From the cell containing the given text, extract its center point as (x, y) coordinate. 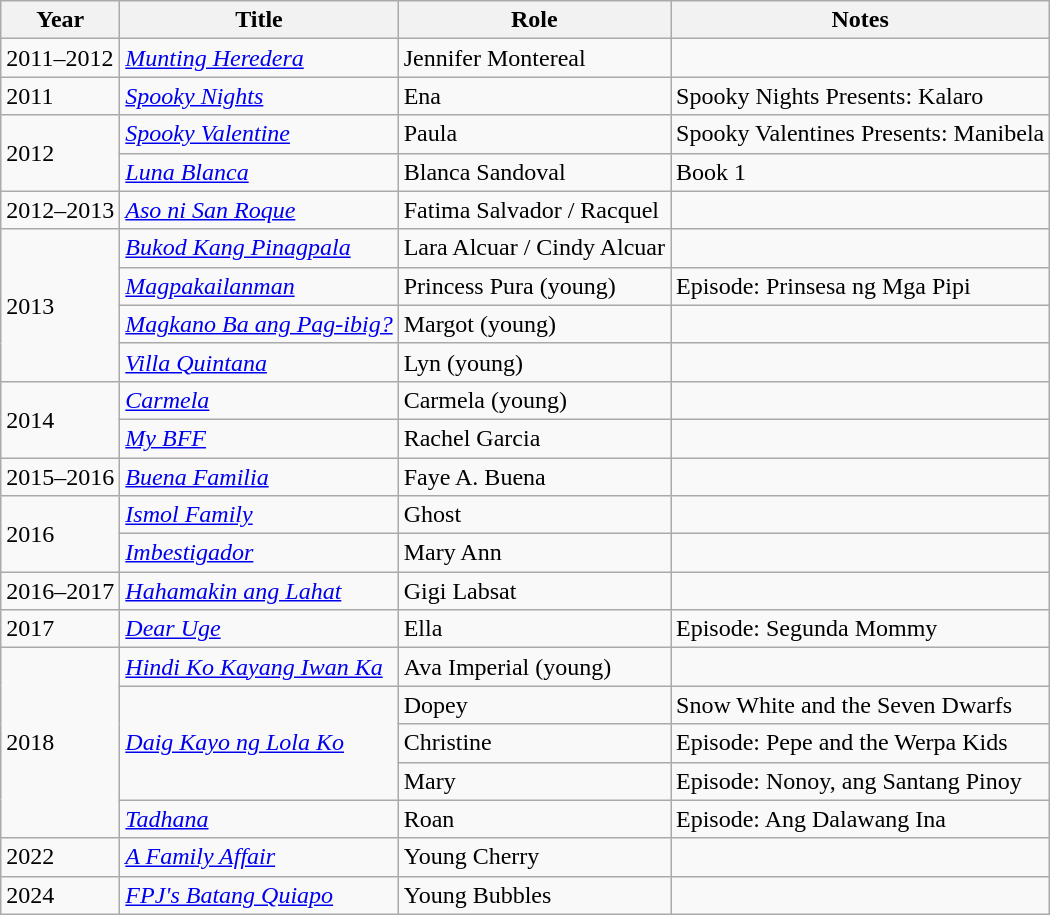
2016 (60, 534)
Hahamakin ang Lahat (259, 591)
2012–2013 (60, 210)
Episode: Pepe and the Werpa Kids (860, 743)
Spooky Valentine (259, 134)
2022 (60, 857)
Aso ni San Roque (259, 210)
Title (259, 20)
2017 (60, 629)
Imbestigador (259, 553)
Spooky Nights Presents: Kalaro (860, 96)
Snow White and the Seven Dwarfs (860, 705)
Lara Alcuar / Cindy Alcuar (534, 248)
2014 (60, 419)
2013 (60, 305)
Mary Ann (534, 553)
Mary (534, 781)
My BFF (259, 438)
Buena Familia (259, 477)
Bukod Kang Pinagpala (259, 248)
Tadhana (259, 819)
Carmela (259, 400)
Luna Blanca (259, 172)
A Family Affair (259, 857)
Paula (534, 134)
Princess Pura (young) (534, 286)
Notes (860, 20)
Episode: Nonoy, ang Santang Pinoy (860, 781)
Ena (534, 96)
Daig Kayo ng Lola Ko (259, 743)
Magkano Ba ang Pag-ibig? (259, 324)
Munting Heredera (259, 58)
Ismol Family (259, 515)
Fatima Salvador / Racquel (534, 210)
FPJ's Batang Quiapo (259, 895)
Spooky Valentines Presents: Manibela (860, 134)
Episode: Ang Dalawang Ina (860, 819)
2012 (60, 153)
Hindi Ko Kayang Iwan Ka (259, 667)
Episode: Prinsesa ng Mga Pipi (860, 286)
2011 (60, 96)
Ava Imperial (young) (534, 667)
Faye A. Buena (534, 477)
Ghost (534, 515)
Year (60, 20)
Jennifer Montereal (534, 58)
Roan (534, 819)
Christine (534, 743)
2024 (60, 895)
Carmela (young) (534, 400)
2018 (60, 743)
2011–2012 (60, 58)
Ella (534, 629)
Gigi Labsat (534, 591)
Dear Uge (259, 629)
Margot (young) (534, 324)
Role (534, 20)
Young Cherry (534, 857)
Blanca Sandoval (534, 172)
Magpakailanman (259, 286)
Lyn (young) (534, 362)
2016–2017 (60, 591)
Villa Quintana (259, 362)
Book 1 (860, 172)
Episode: Segunda Mommy (860, 629)
Spooky Nights (259, 96)
Rachel Garcia (534, 438)
Dopey (534, 705)
Young Bubbles (534, 895)
2015–2016 (60, 477)
